Locate the cell with the specified text and output its [X, Y] center coordinate. 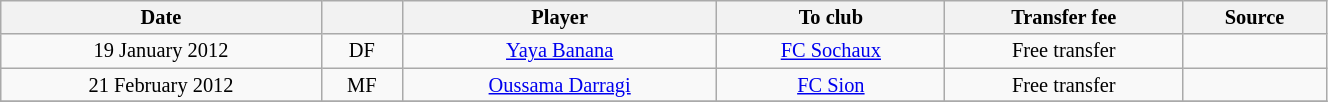
Oussama Darragi [560, 85]
19 January 2012 [162, 51]
Player [560, 17]
21 February 2012 [162, 85]
MF [362, 85]
Source [1255, 17]
Transfer fee [1064, 17]
FC Sion [831, 85]
To club [831, 17]
FC Sochaux [831, 51]
Yaya Banana [560, 51]
Date [162, 17]
DF [362, 51]
